Find where the given text appears and provide that cell's center as (X, Y) coordinate. 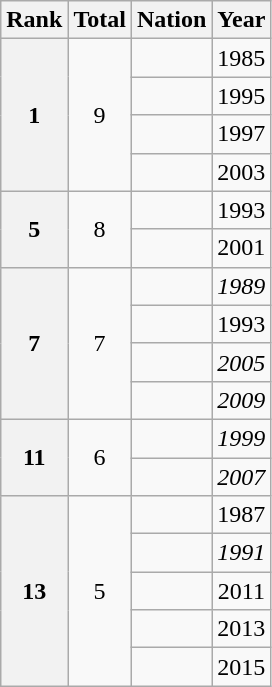
1991 (242, 553)
8 (100, 229)
2013 (242, 629)
9 (100, 115)
2003 (242, 172)
2001 (242, 248)
1999 (242, 438)
1 (34, 115)
2015 (242, 667)
2011 (242, 591)
Rank (34, 20)
1995 (242, 96)
Nation (171, 20)
1987 (242, 515)
1985 (242, 58)
1997 (242, 134)
2009 (242, 400)
2007 (242, 477)
13 (34, 591)
Total (100, 20)
11 (34, 457)
2005 (242, 362)
Year (242, 20)
1989 (242, 286)
6 (100, 457)
